Find where the given text appears and provide that cell's center as [X, Y] coordinate. 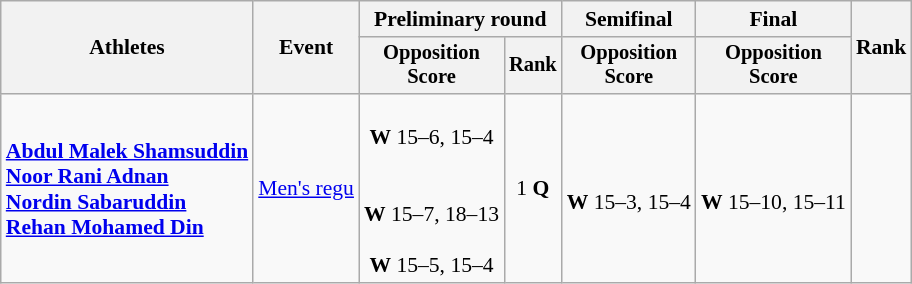
1 Q [533, 188]
W 15–3, 15–4 [629, 188]
Men's regu [306, 188]
Final [774, 19]
Athletes [127, 48]
Abdul Malek ShamsuddinNoor Rani AdnanNordin SabaruddinRehan Mohamed Din [127, 188]
W 15–10, 15–11 [774, 188]
Event [306, 48]
Preliminary round [460, 19]
W 15–6, 15–4W 15–7, 18–13 W 15–5, 15–4 [432, 188]
Semifinal [629, 19]
